Return (X, Y) of the center of cell containing provided text 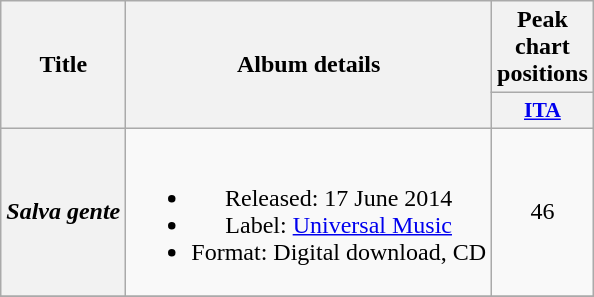
Salva gente (64, 212)
Album details (309, 65)
Title (64, 65)
Peak chart positions (543, 47)
Released: 17 June 2014Label: Universal MusicFormat: Digital download, CD (309, 212)
ITA (543, 111)
46 (543, 212)
